Return the (X, Y) coordinate for the center point of the cell that contains the specified text.  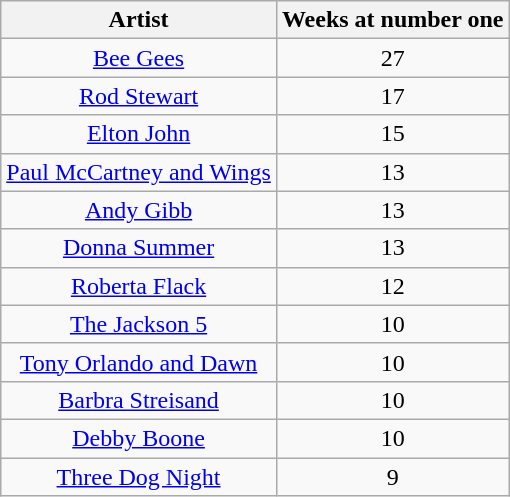
9 (392, 477)
Three Dog Night (139, 477)
Elton John (139, 134)
The Jackson 5 (139, 324)
Roberta Flack (139, 286)
Bee Gees (139, 58)
Barbra Streisand (139, 400)
17 (392, 96)
27 (392, 58)
Donna Summer (139, 248)
Weeks at number one (392, 20)
Debby Boone (139, 438)
12 (392, 286)
Tony Orlando and Dawn (139, 362)
Artist (139, 20)
Rod Stewart (139, 96)
15 (392, 134)
Paul McCartney and Wings (139, 172)
Andy Gibb (139, 210)
